Provide the (X, Y) coordinate of the cell's center where the given text is located.  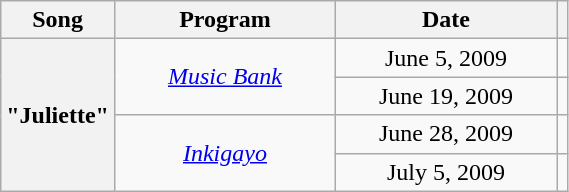
June 19, 2009 (446, 96)
Song (58, 20)
Program (224, 20)
June 28, 2009 (446, 134)
Date (446, 20)
Music Bank (224, 77)
"Juliette" (58, 115)
June 5, 2009 (446, 58)
July 5, 2009 (446, 172)
Inkigayo (224, 153)
